Determine the [X, Y] coordinate at the center of the cell enclosing the given text.  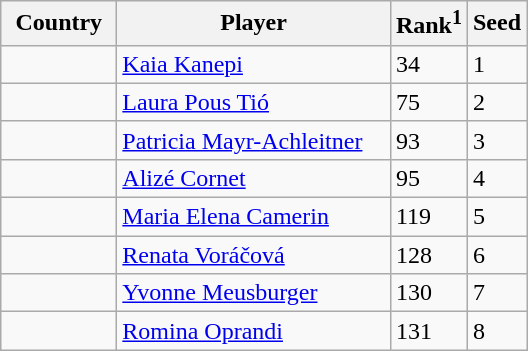
130 [428, 293]
Country [59, 24]
Laura Pous Tió [254, 102]
95 [428, 178]
7 [496, 293]
4 [496, 178]
Maria Elena Camerin [254, 217]
Yvonne Meusburger [254, 293]
Patricia Mayr-Achleitner [254, 140]
Alizé Cornet [254, 178]
1 [496, 64]
3 [496, 140]
Romina Oprandi [254, 331]
2 [496, 102]
Renata Voráčová [254, 255]
6 [496, 255]
34 [428, 64]
Player [254, 24]
Rank1 [428, 24]
119 [428, 217]
8 [496, 331]
5 [496, 217]
131 [428, 331]
75 [428, 102]
Seed [496, 24]
Kaia Kanepi [254, 64]
128 [428, 255]
93 [428, 140]
